From the cell containing the given text, extract its center point as [x, y] coordinate. 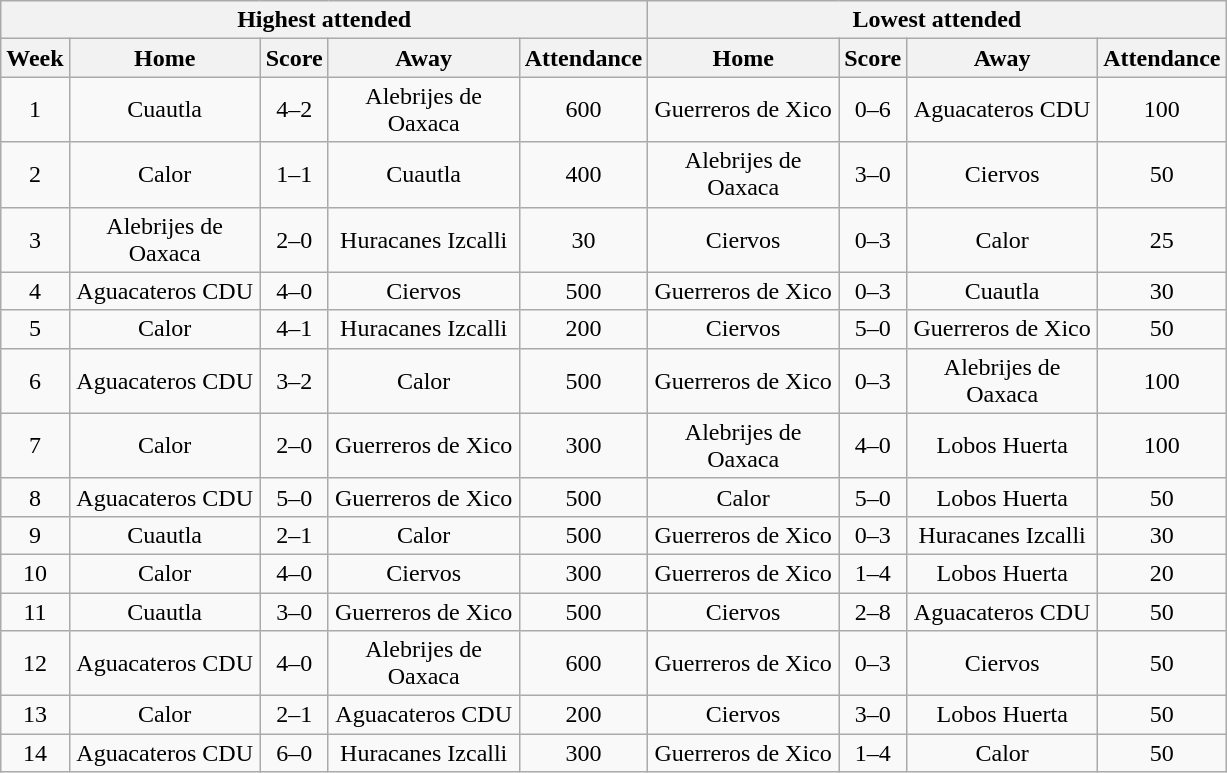
5 [35, 329]
6 [35, 380]
8 [35, 497]
0–6 [873, 110]
1 [35, 110]
25 [1162, 240]
3 [35, 240]
4–2 [294, 110]
6–0 [294, 753]
4–1 [294, 329]
9 [35, 535]
2 [35, 174]
4 [35, 291]
13 [35, 715]
3–2 [294, 380]
Highest attended [324, 20]
7 [35, 446]
11 [35, 611]
12 [35, 664]
10 [35, 573]
1–1 [294, 174]
2–8 [873, 611]
20 [1162, 573]
400 [583, 174]
Lowest attended [937, 20]
14 [35, 753]
Week [35, 58]
